Determine the [X, Y] coordinate at the center of the cell enclosing the given text.  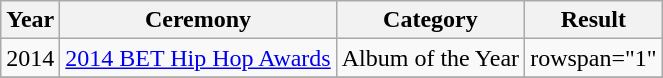
Ceremony [198, 20]
Category [430, 20]
2014 BET Hip Hop Awards [198, 58]
rowspan="1" [594, 58]
Year [30, 20]
2014 [30, 58]
Result [594, 20]
Album of the Year [430, 58]
